Search for the cell housing the specified text and yield its (x, y) center coordinate. 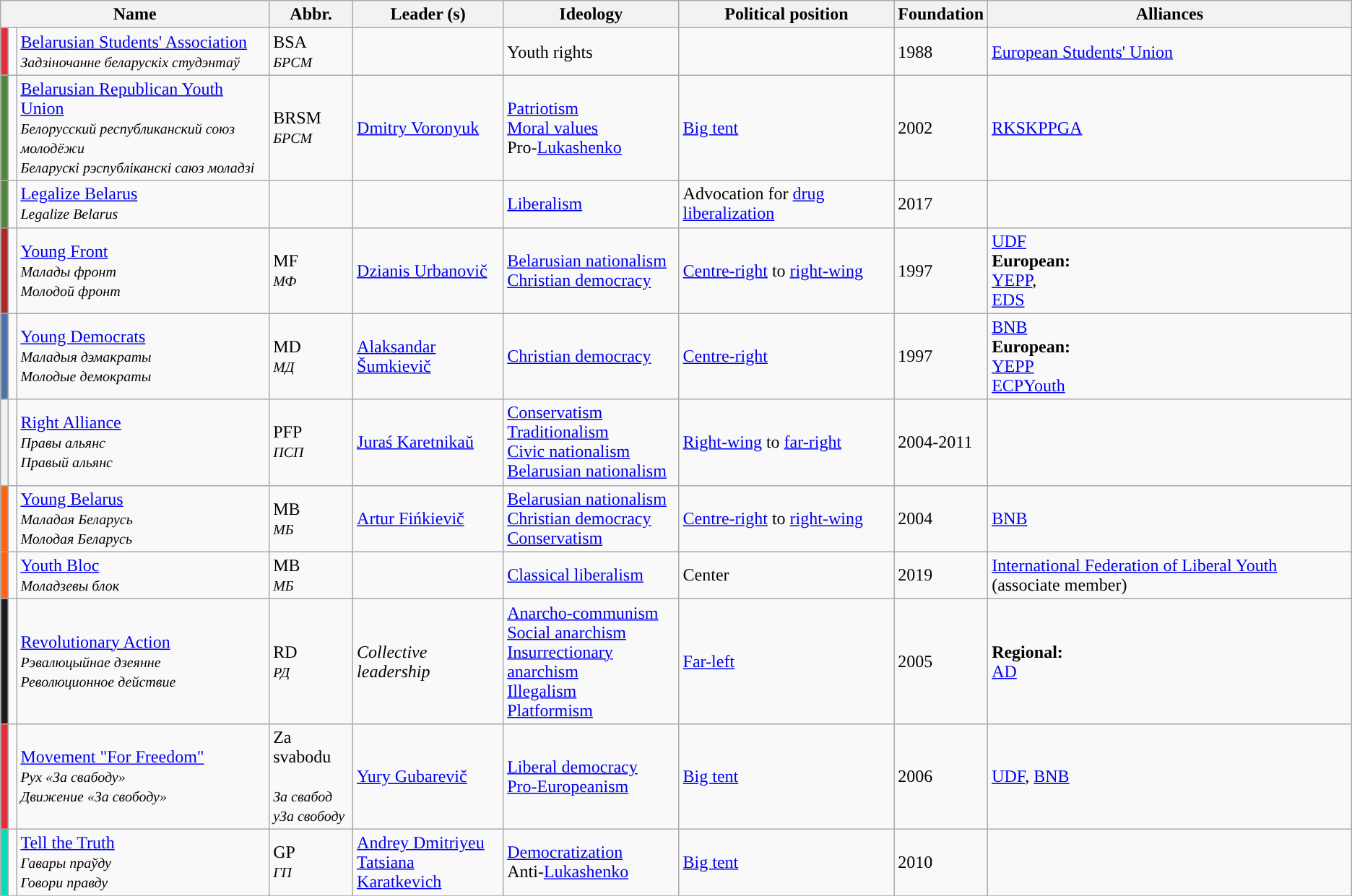
MFМФ (311, 270)
Liberal democracyPro-Europeanism (591, 776)
Foundation (941, 14)
MDМД (311, 357)
Liberalism (591, 204)
BSAБРСМ (311, 52)
Belarusian nationalismChristian democracy (591, 270)
RKSKPPGA (1170, 128)
Revolutionary ActionРэвалюцыйнае дзеяннеРеволюционное действие (143, 661)
Legalize BelarusLegalize Belarus (143, 204)
International Federation of Liberal Youth (associate member) (1170, 575)
Abbr. (311, 14)
BNBEuropean:YEPP ECPYouth (1170, 357)
ConservatismTraditionalismCivic nationalismBelarusian nationalism (591, 442)
Political position (786, 14)
Alliances (1170, 14)
2010 (941, 862)
Regional:AD (1170, 661)
Advocation for drug liberalization (786, 204)
Centre-right (786, 357)
UDF, BNB (1170, 776)
Young BelarusМаладая БеларусьМолодая Беларусь (143, 518)
Dzianis Urbanovič (428, 270)
Young FrontМалады фронтМолодой фронт (143, 270)
PFPПСП (311, 442)
UDFEuropean:YEPP,EDS (1170, 270)
2017 (941, 204)
PatriotismMoral values Pro-Lukashenko (591, 128)
Belarusian nationalismChristian democracyConservatism (591, 518)
Ideology (591, 14)
Tell the TruthГавары праўдуГовори правду (143, 862)
GPГП (311, 862)
BRSMБРСМ (311, 128)
DemocratizationAnti-Lukashenko (591, 862)
Youth rights (591, 52)
Za svaboduЗа свабодуЗа свободу (311, 776)
RDРД (311, 661)
Anarcho-communismSocial anarchismInsurrectionary anarchismIllegalismPlatformism (591, 661)
2002 (941, 128)
Andrey DmitriyeuTatsiana Karatkevich (428, 862)
Center (786, 575)
Young DemocratsМаладыя дэмакратыМолодые демократы (143, 357)
Alaksandar Šumkievič (428, 357)
Christian democracy (591, 357)
2005 (941, 661)
BNB (1170, 518)
Leader (s) (428, 14)
2004 (941, 518)
Dmitry Voronyuk (428, 128)
2006 (941, 776)
1988 (941, 52)
Name (135, 14)
Classical liberalism (591, 575)
Right-wing to far-right (786, 442)
Far-left (786, 661)
Yury Gubarevič (428, 776)
Belarusian Republican Youth UnionБелорусский республиканский союз молодёжиБеларускi рэспубліканскі саюз моладзі (143, 128)
Collective leadership (428, 661)
European Students' Union (1170, 52)
2019 (941, 575)
Belarusian Students' AssociationЗадзіночанне беларускіх студэнтаў (143, 52)
Movement "For Freedom"Рух «За свабоду»Движение «За свободу» (143, 776)
Right AllianceПравы альянсПравый альянс (143, 442)
Artur Fińkievič (428, 518)
Youth BlocМоладзевы блок (143, 575)
2004-2011 (941, 442)
Juraś Karetnikaŭ (428, 442)
